Extract the [x, y] coordinate from the center of the cell holding the provided text.  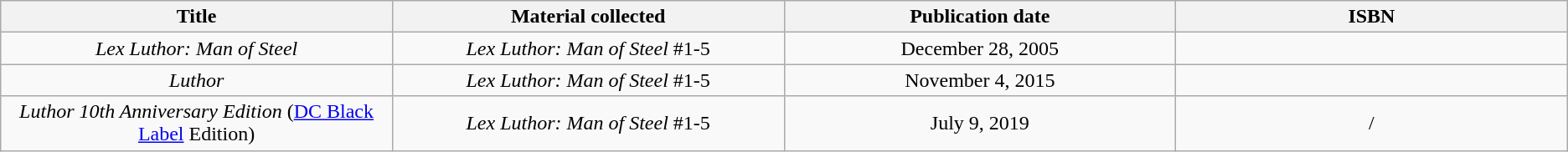
ISBN [1372, 17]
December 28, 2005 [980, 48]
November 4, 2015 [980, 80]
Lex Luthor: Man of Steel [197, 48]
Luthor 10th Anniversary Edition (DC Black Label Edition) [197, 124]
Title [197, 17]
Publication date [980, 17]
/ [1372, 124]
July 9, 2019 [980, 124]
Luthor [197, 80]
Material collected [588, 17]
